For the text-containing cell, return its midpoint in [X, Y] coordinate format. 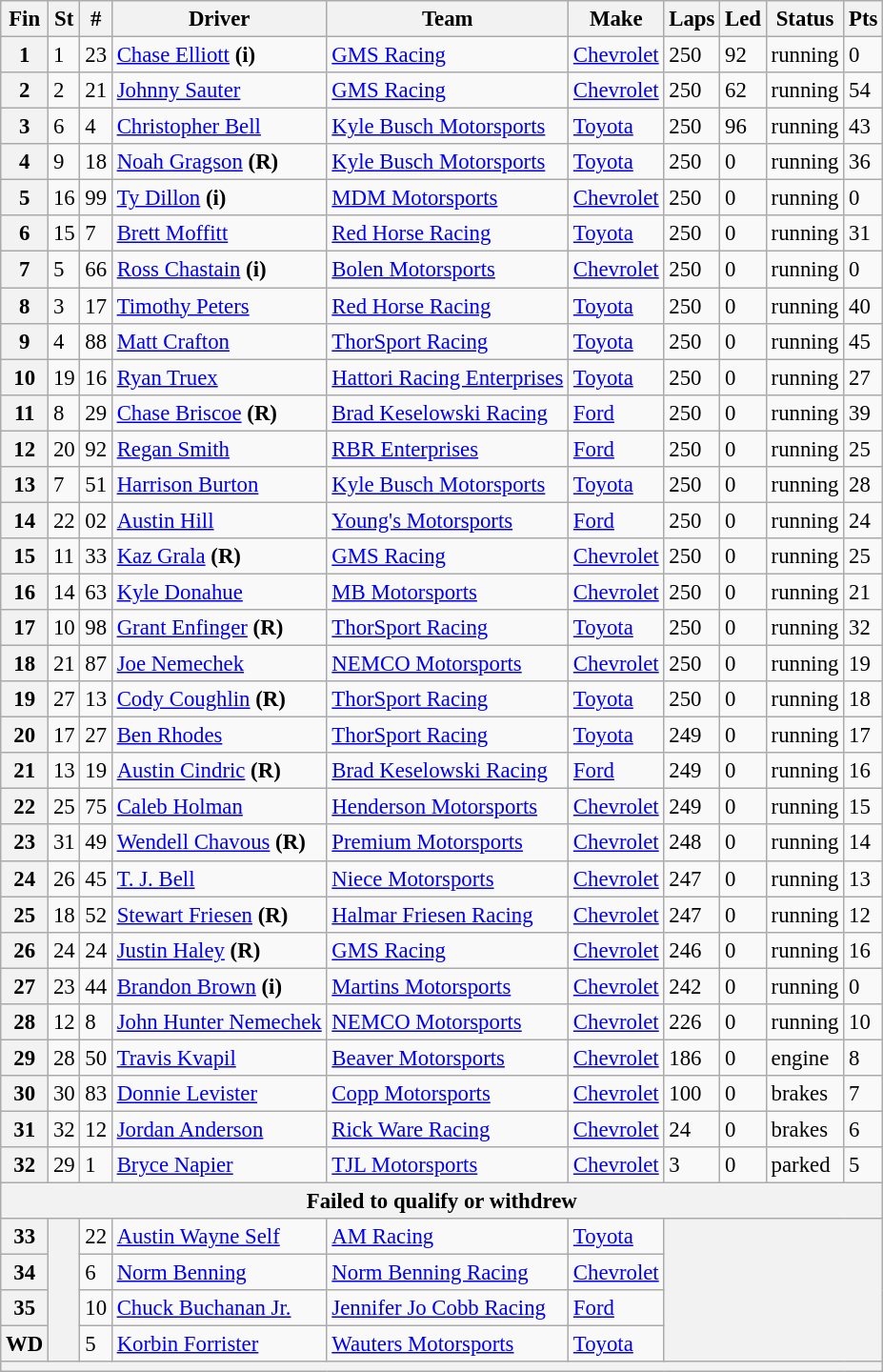
Brett Moffitt [219, 233]
Failed to qualify or withdrew [442, 1201]
Status [804, 19]
34 [25, 1273]
Bolen Motorsports [448, 270]
36 [863, 162]
39 [863, 413]
Norm Benning [219, 1273]
John Hunter Nemechek [219, 1022]
Bryce Napier [219, 1165]
Ben Rhodes [219, 736]
Make [616, 19]
Noah Gragson (R) [219, 162]
AM Racing [448, 1237]
Premium Motorsports [448, 843]
Austin Hill [219, 520]
248 [692, 843]
Niece Motorsports [448, 878]
51 [95, 485]
Brandon Brown (i) [219, 986]
Joe Nemechek [219, 664]
Jennifer Jo Cobb Racing [448, 1308]
MB Motorsports [448, 592]
Young's Motorsports [448, 520]
Rick Ware Racing [448, 1129]
Ty Dillon (i) [219, 198]
98 [95, 628]
63 [95, 592]
Caleb Holman [219, 807]
Grant Enfinger (R) [219, 628]
WD [25, 1344]
186 [692, 1058]
Austin Wayne Self [219, 1237]
Wendell Chavous (R) [219, 843]
Stewart Friesen (R) [219, 915]
Pts [863, 19]
Chuck Buchanan Jr. [219, 1308]
Kaz Grala (R) [219, 556]
Korbin Forrister [219, 1344]
Laps [692, 19]
Matt Crafton [219, 341]
Ryan Truex [219, 377]
Cody Coughlin (R) [219, 699]
88 [95, 341]
Justin Haley (R) [219, 950]
Wauters Motorsports [448, 1344]
TJL Motorsports [448, 1165]
Chase Elliott (i) [219, 55]
52 [95, 915]
83 [95, 1094]
Timothy Peters [219, 306]
engine [804, 1058]
RBR Enterprises [448, 449]
Martins Motorsports [448, 986]
35 [25, 1308]
02 [95, 520]
Christopher Bell [219, 127]
Donnie Levister [219, 1094]
Beaver Motorsports [448, 1058]
Austin Cindric (R) [219, 771]
parked [804, 1165]
# [95, 19]
54 [863, 91]
44 [95, 986]
Ross Chastain (i) [219, 270]
50 [95, 1058]
66 [95, 270]
Halmar Friesen Racing [448, 915]
Jordan Anderson [219, 1129]
87 [95, 664]
Johnny Sauter [219, 91]
40 [863, 306]
Driver [219, 19]
49 [95, 843]
Henderson Motorsports [448, 807]
43 [863, 127]
99 [95, 198]
226 [692, 1022]
Team [448, 19]
96 [743, 127]
75 [95, 807]
MDM Motorsports [448, 198]
Harrison Burton [219, 485]
Chase Briscoe (R) [219, 413]
Copp Motorsports [448, 1094]
Norm Benning Racing [448, 1273]
246 [692, 950]
Fin [25, 19]
Hattori Racing Enterprises [448, 377]
Led [743, 19]
242 [692, 986]
St [65, 19]
Regan Smith [219, 449]
T. J. Bell [219, 878]
Travis Kvapil [219, 1058]
100 [692, 1094]
Kyle Donahue [219, 592]
62 [743, 91]
